Find where the given text appears and provide that cell's center as [x, y] coordinate. 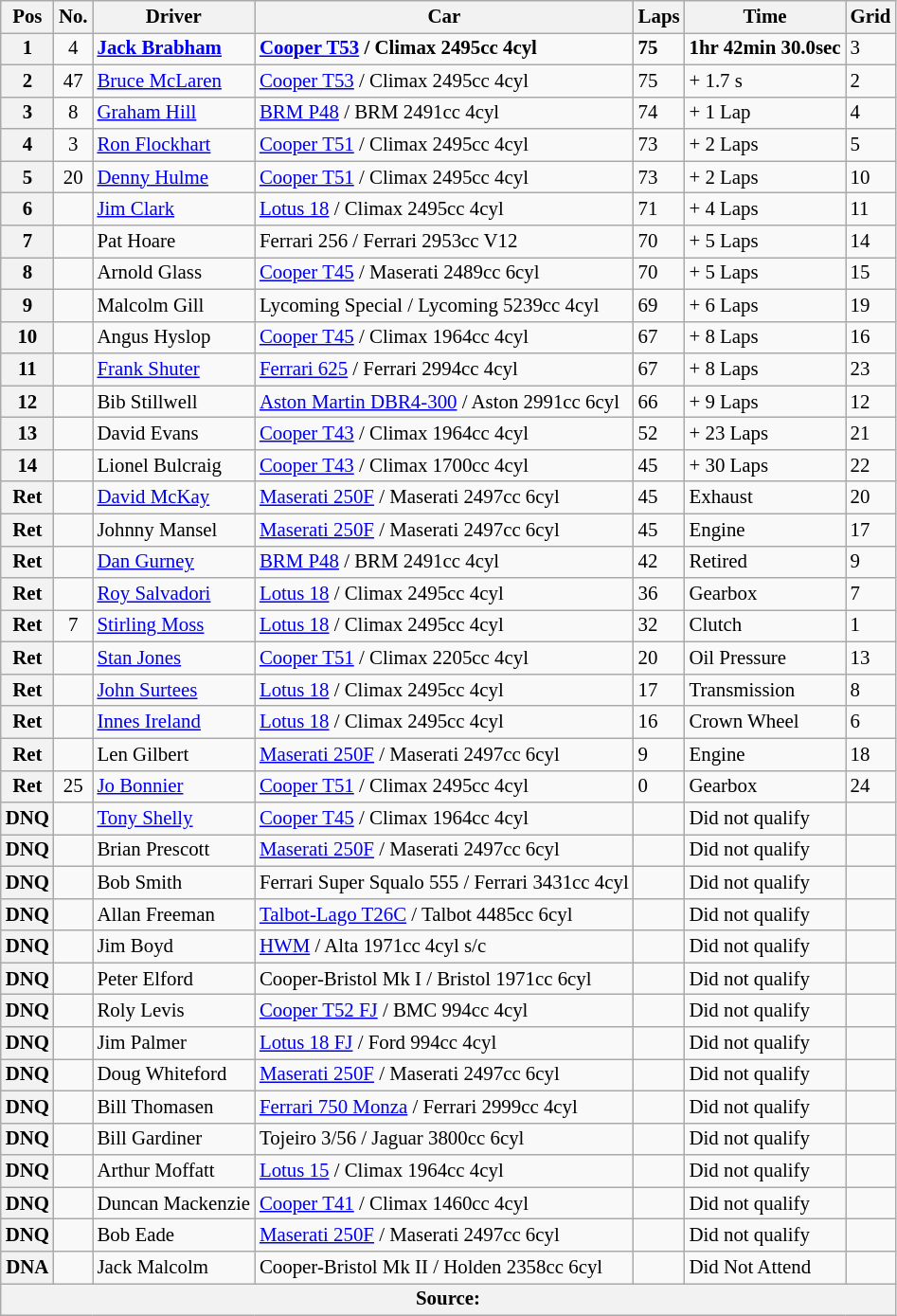
Cooper T52 FJ / BMC 994cc 4cyl [444, 1011]
Clutch [765, 626]
Lotus 15 / Climax 1964cc 4cyl [444, 1171]
Stan Jones [174, 658]
47 [74, 81]
32 [659, 626]
Duncan Mackenzie [174, 1203]
Cooper T41 / Climax 1460cc 4cyl [444, 1203]
52 [659, 434]
Cooper T43 / Climax 1700cc 4cyl [444, 465]
Jo Bonnier [174, 786]
Denny Hulme [174, 177]
15 [871, 273]
Dan Gurney [174, 562]
Source: [449, 1299]
Jack Brabham [174, 48]
36 [659, 594]
David Evans [174, 434]
Jim Palmer [174, 1043]
Arnold Glass [174, 273]
1hr 42min 30.0sec [765, 48]
71 [659, 209]
David McKay [174, 497]
Malcolm Gill [174, 305]
Time [765, 17]
Tojeiro 3/56 / Jaguar 3800cc 6cyl [444, 1139]
+ 23 Laps [765, 434]
Jim Clark [174, 209]
Talbot-Lago T26C / Talbot 4485cc 6cyl [444, 914]
Crown Wheel [765, 722]
69 [659, 305]
23 [871, 370]
Cooper-Bristol Mk II / Holden 2358cc 6cyl [444, 1268]
Ferrari Super Squalo 555 / Ferrari 3431cc 4cyl [444, 882]
Johnny Mansel [174, 530]
Laps [659, 17]
Lionel Bulcraig [174, 465]
Oil Pressure [765, 658]
Bib Stillwell [174, 402]
+ 30 Laps [765, 465]
Exhaust [765, 497]
Pat Hoare [174, 242]
24 [871, 786]
Doug Whiteford [174, 1075]
+ 4 Laps [765, 209]
Bob Smith [174, 882]
Aston Martin DBR4-300 / Aston 2991cc 6cyl [444, 402]
Bob Eade [174, 1235]
Ferrari 256 / Ferrari 2953cc V12 [444, 242]
22 [871, 465]
Jim Boyd [174, 946]
+ 1.7 s [765, 81]
Cooper-Bristol Mk I / Bristol 1971cc 6cyl [444, 979]
Did Not Attend [765, 1268]
Ferrari 625 / Ferrari 2994cc 4cyl [444, 370]
Bill Gardiner [174, 1139]
Graham Hill [174, 113]
No. [74, 17]
Bruce McLaren [174, 81]
Grid [871, 17]
HWM / Alta 1971cc 4cyl s/c [444, 946]
Pos [27, 17]
Stirling Moss [174, 626]
Tony Shelly [174, 819]
19 [871, 305]
Arthur Moffatt [174, 1171]
Retired [765, 562]
42 [659, 562]
Lotus 18 FJ / Ford 994cc 4cyl [444, 1043]
74 [659, 113]
Roy Salvadori [174, 594]
Bill Thomasen [174, 1107]
Cooper T43 / Climax 1964cc 4cyl [444, 434]
Allan Freeman [174, 914]
21 [871, 434]
Cooper T45 / Maserati 2489cc 6cyl [444, 273]
Lycoming Special / Lycoming 5239cc 4cyl [444, 305]
Cooper T51 / Climax 2205cc 4cyl [444, 658]
Brian Prescott [174, 851]
+ 6 Laps [765, 305]
+ 9 Laps [765, 402]
25 [74, 786]
Ferrari 750 Monza / Ferrari 2999cc 4cyl [444, 1107]
DNA [27, 1268]
Transmission [765, 690]
Angus Hyslop [174, 337]
Peter Elford [174, 979]
Car [444, 17]
0 [659, 786]
Driver [174, 17]
66 [659, 402]
Innes Ireland [174, 722]
John Surtees [174, 690]
Frank Shuter [174, 370]
Ron Flockhart [174, 145]
18 [871, 754]
Len Gilbert [174, 754]
Jack Malcolm [174, 1268]
Roly Levis [174, 1011]
+ 1 Lap [765, 113]
